For the text-containing cell, return its midpoint in (x, y) coordinate format. 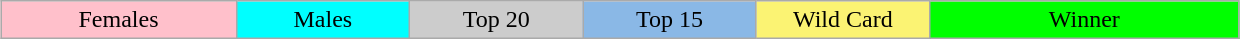
Top 20 (496, 20)
Winner (1085, 20)
Wild Card (842, 20)
Top 15 (670, 20)
Females (118, 20)
Males (322, 20)
